Determine the (x, y) coordinate at the center of the cell enclosing the given text.  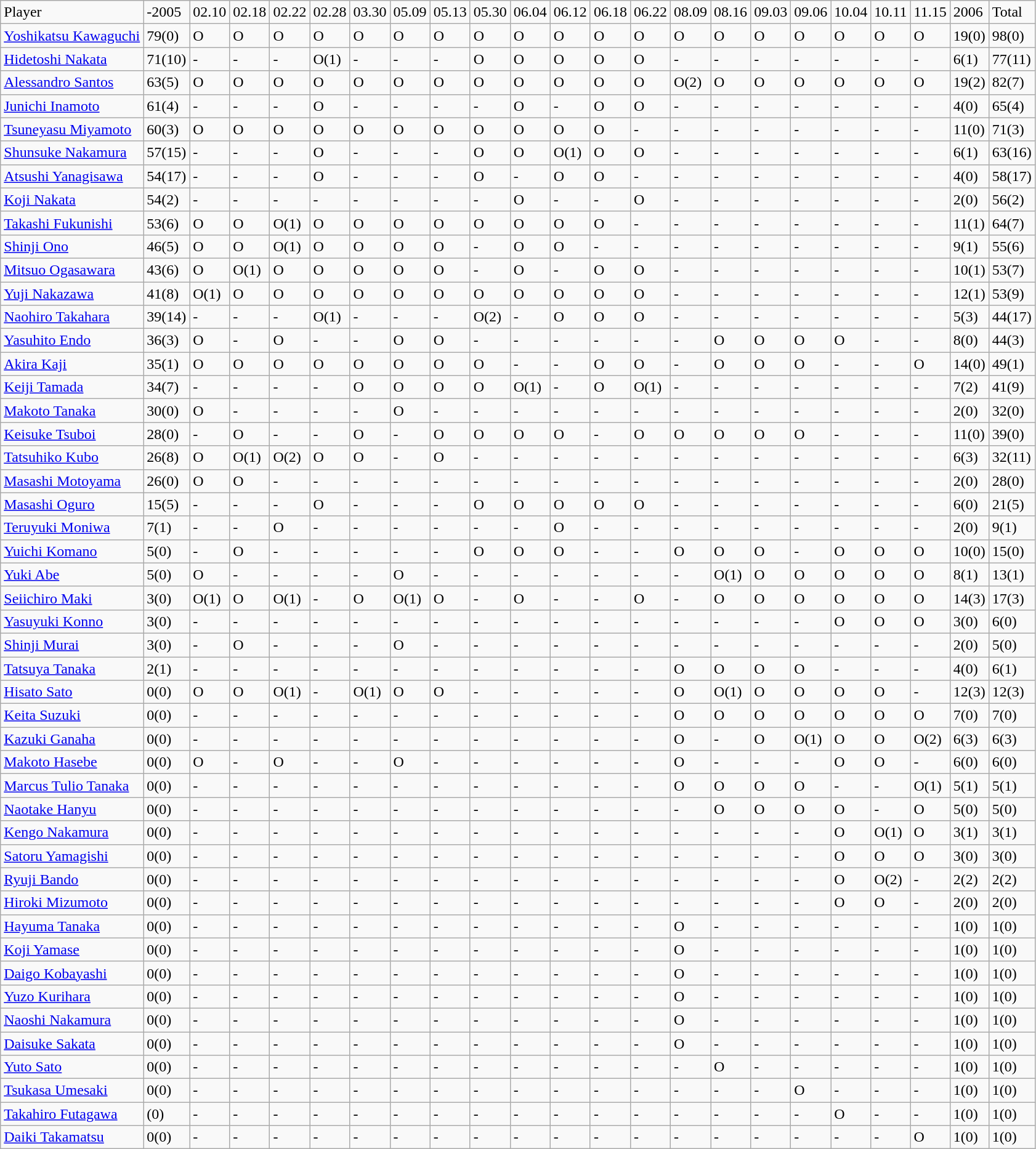
08.16 (730, 12)
8(0) (969, 341)
26(8) (166, 458)
Yasuyuki Konno (72, 621)
Alessandro Santos (72, 83)
Naohiro Takahara (72, 317)
71(10) (166, 59)
Yuto Sato (72, 1067)
60(3) (166, 129)
49(1) (1011, 364)
71(3) (1011, 129)
53(6) (166, 223)
Keisuke Tsuboi (72, 434)
35(1) (166, 364)
Satoru Yamagishi (72, 856)
15(5) (166, 504)
Hayuma Tanaka (72, 926)
Marcus Tulio Tanaka (72, 786)
Tatsuhiko Kubo (72, 458)
32(11) (1011, 458)
Yuichi Komano (72, 551)
44(3) (1011, 341)
Player (72, 12)
Teruyuki Moniwa (72, 528)
09.06 (811, 12)
41(8) (166, 294)
Shinji Murai (72, 645)
Tatsuya Tanaka (72, 668)
61(4) (166, 106)
Naoshi Nakamura (72, 1020)
05.09 (410, 12)
03.30 (370, 12)
43(6) (166, 270)
98(0) (1011, 36)
02.22 (289, 12)
46(5) (166, 246)
Yuki Abe (72, 574)
Ryuji Bando (72, 879)
36(3) (166, 341)
15(0) (1011, 551)
Yoshikatsu Kawaguchi (72, 36)
Koji Nakata (72, 200)
Makoto Hasebe (72, 762)
Naotake Hanyu (72, 809)
64(7) (1011, 223)
Tsukasa Umesaki (72, 1091)
(0) (166, 1114)
53(7) (1011, 270)
7(1) (166, 528)
32(0) (1011, 411)
Junichi Inamoto (72, 106)
Yasuhito Endo (72, 341)
Yuzo Kurihara (72, 996)
10.11 (891, 12)
05.13 (450, 12)
53(9) (1011, 294)
Keita Suzuki (72, 716)
55(6) (1011, 246)
30(0) (166, 411)
57(15) (166, 153)
Yuji Nakazawa (72, 294)
05.30 (490, 12)
82(7) (1011, 83)
10.04 (851, 12)
56(2) (1011, 200)
7(2) (969, 387)
Kazuki Ganaha (72, 739)
21(5) (1011, 504)
79(0) (166, 36)
Daisuke Sakata (72, 1044)
Daiki Takamatsu (72, 1137)
06.22 (650, 12)
14(3) (969, 598)
Takahiro Futagawa (72, 1114)
2006 (969, 12)
Mitsuo Ogasawara (72, 270)
63(16) (1011, 153)
Keiji Tamada (72, 387)
-2005 (166, 12)
5(3) (969, 317)
Koji Yamase (72, 949)
14(0) (969, 364)
Shinji Ono (72, 246)
06.18 (610, 12)
02.18 (250, 12)
41(9) (1011, 387)
06.04 (530, 12)
Akira Kaji (72, 364)
Daigo Kobayashi (72, 973)
02.10 (209, 12)
39(0) (1011, 434)
2(1) (166, 668)
12(1) (969, 294)
Shunsuke Nakamura (72, 153)
Atsushi Yanagisawa (72, 176)
09.03 (771, 12)
Seiichiro Maki (72, 598)
63(5) (166, 83)
44(17) (1011, 317)
34(7) (166, 387)
Hisato Sato (72, 692)
17(3) (1011, 598)
54(2) (166, 200)
26(0) (166, 481)
8(1) (969, 574)
58(17) (1011, 176)
08.09 (691, 12)
Hiroki Mizumoto (72, 903)
Masashi Motoyama (72, 481)
65(4) (1011, 106)
02.28 (330, 12)
77(11) (1011, 59)
11.15 (930, 12)
Makoto Tanaka (72, 411)
13(1) (1011, 574)
Hidetoshi Nakata (72, 59)
54(17) (166, 176)
19(2) (969, 83)
Kengo Nakamura (72, 833)
19(0) (969, 36)
Total (1011, 12)
Masashi Oguro (72, 504)
10(0) (969, 551)
Tsuneyasu Miyamoto (72, 129)
Takashi Fukunishi (72, 223)
11(1) (969, 223)
10(1) (969, 270)
39(14) (166, 317)
06.12 (570, 12)
